Search for the cell housing the specified text and yield its [X, Y] center coordinate. 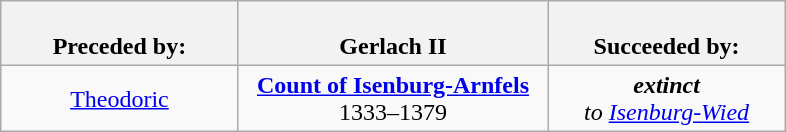
extinctto Isenburg-Wied [667, 98]
Gerlach II [392, 34]
Preceded by: [119, 34]
Count of Isenburg-Arnfels1333–1379 [392, 98]
Theodoric [119, 98]
Succeeded by: [667, 34]
